Search for the cell housing the specified text and yield its (X, Y) center coordinate. 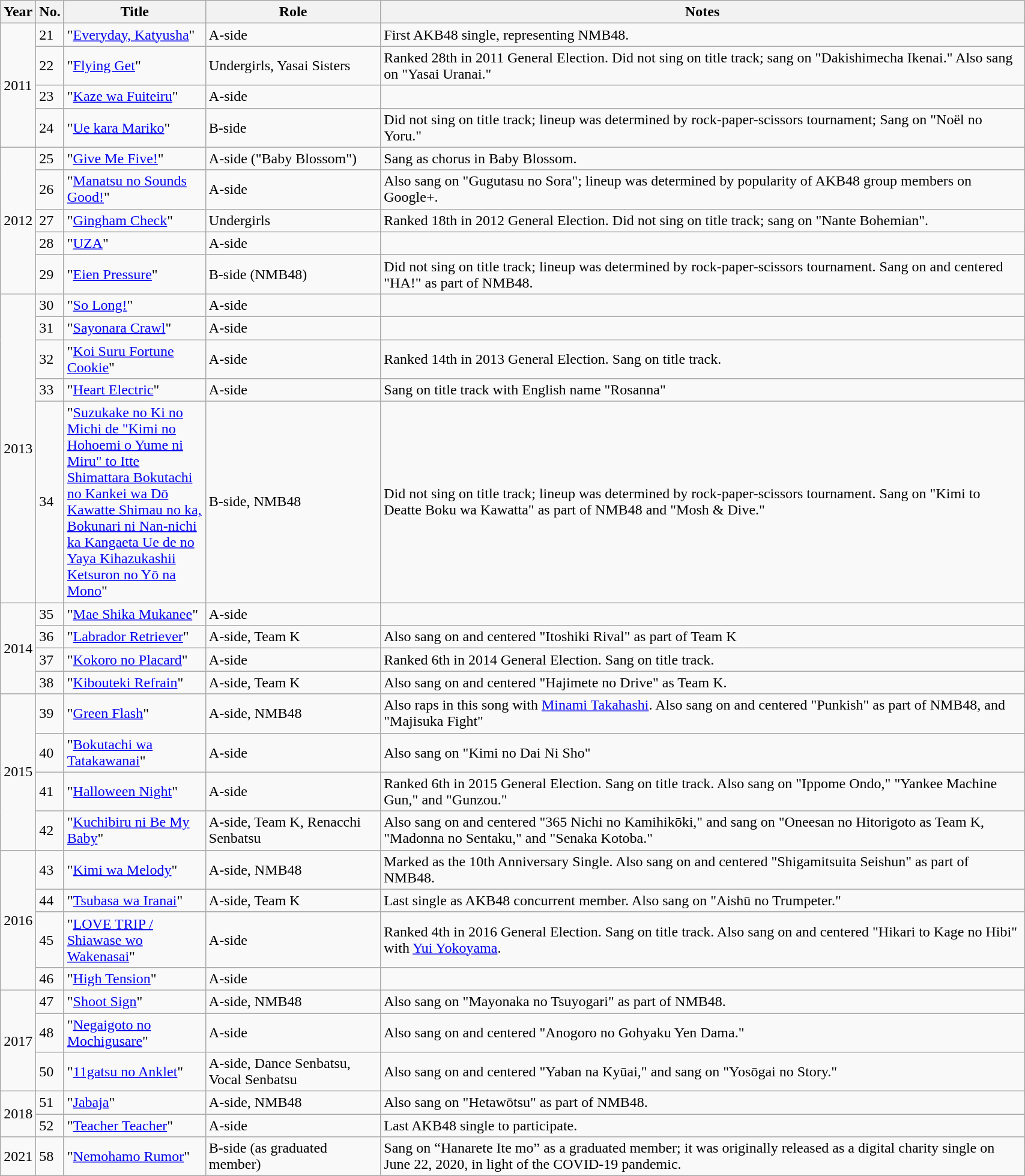
Ranked 14th in 2013 General Election. Sang on title track. (703, 359)
38 (50, 683)
41 (50, 791)
35 (50, 614)
"Eien Pressure" (135, 274)
29 (50, 274)
"Kuchibiru ni Be My Baby" (135, 831)
Also sang on and centered "Yaban na Kyūai," and sang on "Yosōgai no Story." (703, 1072)
B-side, NMB48 (293, 502)
"Negaigoto no Mochigusare" (135, 1033)
"Kaze wa Fuiteiru" (135, 97)
Last AKB48 single to participate. (703, 1126)
"Ue kara Mariko" (135, 127)
No. (50, 12)
Sang as chorus in Baby Blossom. (703, 158)
B-side (as graduated member) (293, 1156)
Also sang on "Mayonaka no Tsuyogari" as part of NMB48. (703, 1001)
A-side, Team K, Renacchi Senbatsu (293, 831)
Also sang on "Gugutasu no Sora"; lineup was determined by popularity of AKB48 group members on Google+. (703, 190)
2013 (18, 448)
36 (50, 637)
45 (50, 939)
"So Long!" (135, 305)
Marked as the 10th Anniversary Single. Also sang on and centered "Shigamitsuita Seishun" as part of NMB48. (703, 869)
"Tsubasa wa Iranai" (135, 900)
43 (50, 869)
Also sang on and centered "Hajimete no Drive" as Team K. (703, 683)
Role (293, 12)
"Heart Electric" (135, 390)
47 (50, 1001)
Undergirls, Yasai Sisters (293, 66)
2016 (18, 920)
"Jabaja" (135, 1103)
31 (50, 328)
50 (50, 1072)
B-side (NMB48) (293, 274)
2014 (18, 648)
Last single as AKB48 concurrent member. Also sang on "Aishū no Trumpeter." (703, 900)
48 (50, 1033)
2011 (18, 85)
42 (50, 831)
46 (50, 978)
"Nemohamo Rumor" (135, 1156)
Did not sing on title track; lineup was determined by rock-paper-scissors tournament. Sang on and centered "HA!" as part of NMB48. (703, 274)
B-side (293, 127)
"Shoot Sign" (135, 1001)
"Everyday, Katyusha" (135, 35)
Ranked 18th in 2012 General Election. Did not sing on title track; sang on "Nante Bohemian". (703, 220)
"Green Flash" (135, 713)
23 (50, 97)
Ranked 28th in 2011 General Election. Did not sing on title track; sang on "Dakishimecha Ikenai." Also sang on "Yasai Uranai." (703, 66)
37 (50, 660)
"Halloween Night" (135, 791)
44 (50, 900)
Ranked 6th in 2014 General Election. Sang on title track. (703, 660)
58 (50, 1156)
"Flying Get" (135, 66)
"Kokoro no Placard" (135, 660)
Also sang on and centered "Anogoro no Gohyaku Yen Dama." (703, 1033)
Did not sing on title track; lineup was determined by rock-paper-scissors tournament; Sang on "Noël no Yoru." (703, 127)
Notes (703, 12)
34 (50, 502)
"Kibouteki Refrain" (135, 683)
Also raps in this song with Minami Takahashi. Also sang on and centered "Punkish" as part of NMB48, and "Majisuka Fight" (703, 713)
27 (50, 220)
A-side ("Baby Blossom") (293, 158)
2021 (18, 1156)
39 (50, 713)
Sang on title track with English name "Rosanna" (703, 390)
"Give Me Five!" (135, 158)
A-side, Dance Senbatsu, Vocal Senbatsu (293, 1072)
Also sang on and centered "365 Nichi no Kamihikōki," and sang on "Oneesan no Hitorigoto as Team K, "Madonna no Sentaku," and "Senaka Kotoba." (703, 831)
Ranked 4th in 2016 General Election. Sang on title track. Also sang on and centered "Hikari to Kage no Hibi" with Yui Yokoyama. (703, 939)
Year (18, 12)
21 (50, 35)
51 (50, 1103)
Also sang on "Kimi no Dai Ni Sho" (703, 753)
"Labrador Retriever" (135, 637)
24 (50, 127)
"Teacher Teacher" (135, 1126)
Undergirls (293, 220)
First AKB48 single, representing NMB48. (703, 35)
Ranked 6th in 2015 General Election. Sang on title track. Also sang on "Ippome Ondo," "Yankee Machine Gun," and "Gunzou." (703, 791)
"Koi Suru Fortune Cookie" (135, 359)
2012 (18, 220)
"Manatsu no Sounds Good!" (135, 190)
2017 (18, 1040)
30 (50, 305)
"Gingham Check" (135, 220)
"UZA" (135, 243)
22 (50, 66)
"High Tension" (135, 978)
32 (50, 359)
"11gatsu no Anklet" (135, 1072)
52 (50, 1126)
"Mae Shika Mukanee" (135, 614)
2015 (18, 772)
"Sayonara Crawl" (135, 328)
25 (50, 158)
2018 (18, 1114)
"Bokutachi wa Tatakawanai" (135, 753)
Also sang on "Hetawōtsu" as part of NMB48. (703, 1103)
26 (50, 190)
"Kimi wa Melody" (135, 869)
"LOVE TRIP / Shiawase wo Wakenasai" (135, 939)
28 (50, 243)
Also sang on and centered "Itoshiki Rival" as part of Team K (703, 637)
Title (135, 12)
40 (50, 753)
33 (50, 390)
